Detect which cell encompasses the target text, then output its [X, Y] center coordinate. 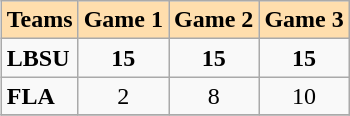
LBSU [40, 58]
Game 3 [304, 20]
8 [213, 96]
2 [123, 96]
Game 2 [213, 20]
Game 1 [123, 20]
FLA [40, 96]
10 [304, 96]
Teams [40, 20]
